Pinpoint the cell where the given text exists, returning its (x, y) midpoint coordinate. 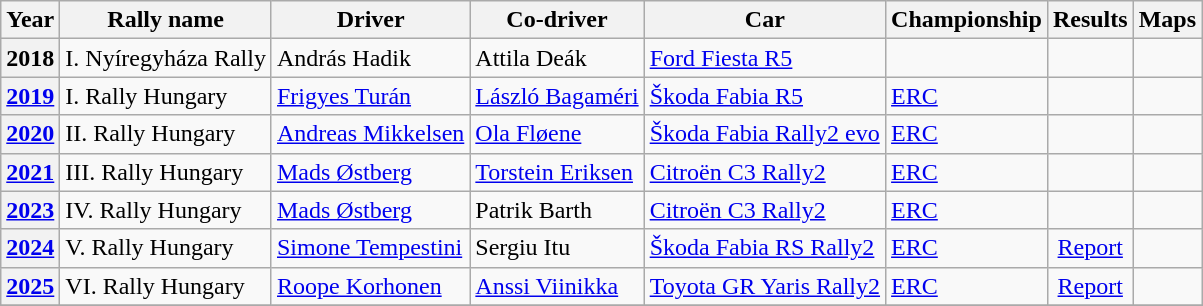
2020 (30, 134)
Torstein Eriksen (557, 172)
Toyota GR Yaris Rally2 (764, 286)
Andreas Mikkelsen (370, 134)
Simone Tempestini (370, 248)
I. Nyíregyháza Rally (166, 58)
Ola Fløene (557, 134)
V. Rally Hungary (166, 248)
II. Rally Hungary (166, 134)
III. Rally Hungary (166, 172)
VI. Rally Hungary (166, 286)
2018 (30, 58)
Year (30, 20)
Patrik Barth (557, 210)
I. Rally Hungary (166, 96)
Attila Deák (557, 58)
Championship (967, 20)
2019 (30, 96)
László Bagaméri (557, 96)
Co-driver (557, 20)
2024 (30, 248)
Škoda Fabia RS Rally2 (764, 248)
Sergiu Itu (557, 248)
Results (1090, 20)
Car (764, 20)
Škoda Fabia R5 (764, 96)
Ford Fiesta R5 (764, 58)
Škoda Fabia Rally2 evo (764, 134)
Rally name (166, 20)
2025 (30, 286)
Maps (1167, 20)
2023 (30, 210)
Anssi Viinikka (557, 286)
IV. Rally Hungary (166, 210)
András Hadik (370, 58)
Driver (370, 20)
Roope Korhonen (370, 286)
Frigyes Turán (370, 96)
2021 (30, 172)
